Extract the [X, Y] coordinate from the center of the cell holding the provided text.  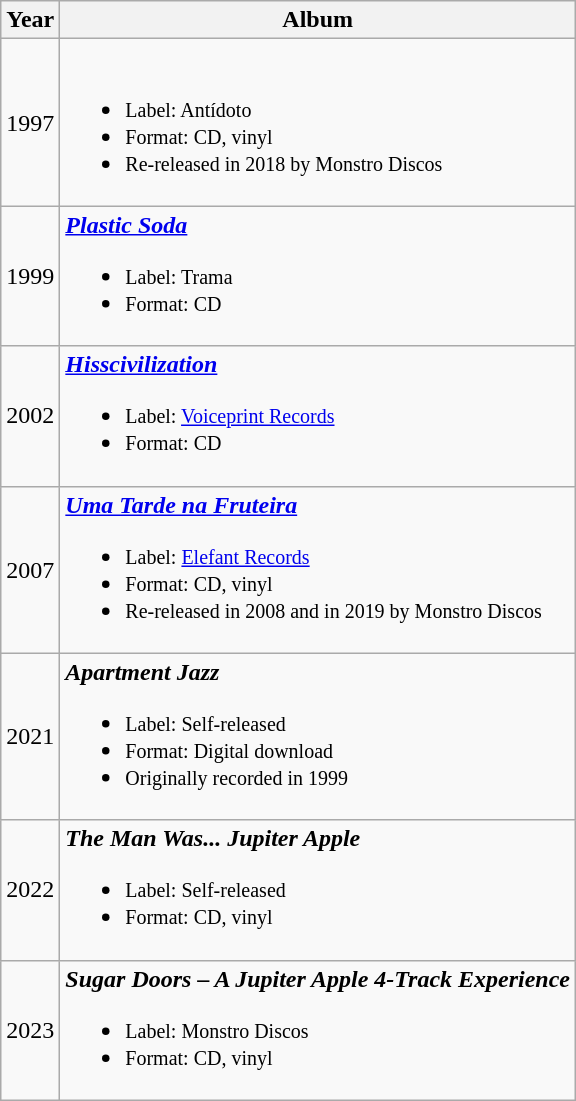
2002 [30, 416]
Year [30, 20]
Apartment JazzLabel: Self-releasedFormat: Digital downloadOriginally recorded in 1999 [318, 736]
2021 [30, 736]
Plastic SodaLabel: TramaFormat: CD [318, 276]
1997 [30, 122]
Album [318, 20]
1999 [30, 276]
Uma Tarde na FruteiraLabel: Elefant RecordsFormat: CD, vinylRe-released in 2008 and in 2019 by Monstro Discos [318, 570]
2007 [30, 570]
2023 [30, 1030]
The Man Was... Jupiter AppleLabel: Self-releasedFormat: CD, vinyl [318, 890]
HisscivilizationLabel: Voiceprint RecordsFormat: CD [318, 416]
Sugar Doors – A Jupiter Apple 4-Track ExperienceLabel: Monstro DiscosFormat: CD, vinyl [318, 1030]
2022 [30, 890]
Label: AntídotoFormat: CD, vinylRe-released in 2018 by Monstro Discos [318, 122]
